Locate the cell with the specified text and output its [x, y] center coordinate. 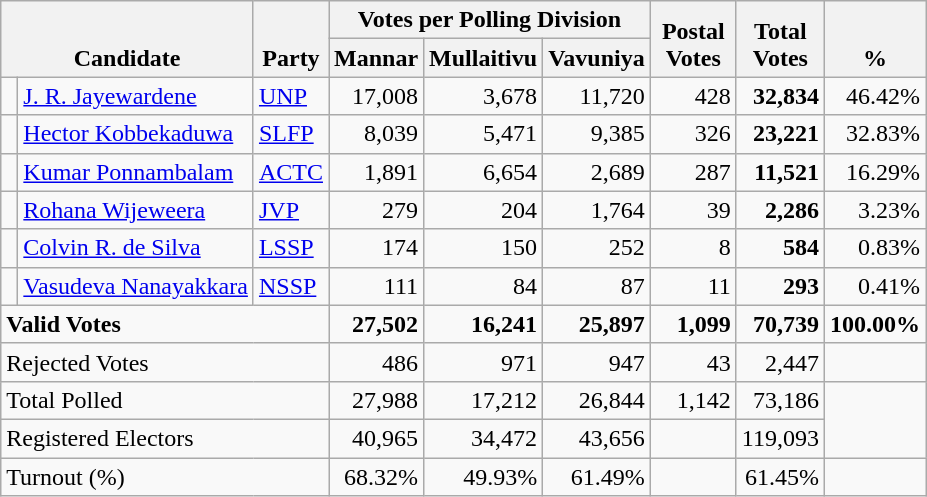
NSSP [290, 286]
70,739 [780, 324]
43 [693, 362]
40,965 [376, 438]
SLFP [290, 134]
84 [484, 286]
PostalVotes [693, 39]
49.93% [484, 477]
23,221 [780, 134]
326 [693, 134]
1,891 [376, 172]
11 [693, 286]
11,720 [597, 96]
27,988 [376, 400]
2,447 [780, 362]
2,286 [780, 210]
32,834 [780, 96]
43,656 [597, 438]
Hector Kobbekaduwa [136, 134]
9,385 [597, 134]
293 [780, 286]
Total Polled [165, 400]
61.45% [780, 477]
Vasudeva Nanayakkara [136, 286]
584 [780, 248]
174 [376, 248]
UNP [290, 96]
LSSP [290, 248]
68.32% [376, 477]
16,241 [484, 324]
Party [290, 39]
34,472 [484, 438]
100.00% [874, 324]
428 [693, 96]
61.49% [597, 477]
ACTC [290, 172]
J. R. Jayewardene [136, 96]
287 [693, 172]
971 [484, 362]
0.41% [874, 286]
0.83% [874, 248]
Candidate [128, 39]
8,039 [376, 134]
87 [597, 286]
73,186 [780, 400]
17,212 [484, 400]
Registered Electors [165, 438]
32.83% [874, 134]
Colvin R. de Silva [136, 248]
Mannar [376, 58]
JVP [290, 210]
Mullaitivu [484, 58]
252 [597, 248]
11,521 [780, 172]
486 [376, 362]
947 [597, 362]
Rohana Wijeweera [136, 210]
1,764 [597, 210]
Valid Votes [165, 324]
3.23% [874, 210]
6,654 [484, 172]
1,099 [693, 324]
5,471 [484, 134]
204 [484, 210]
111 [376, 286]
26,844 [597, 400]
Turnout (%) [165, 477]
Total Votes [780, 39]
Kumar Ponnambalam [136, 172]
150 [484, 248]
16.29% [874, 172]
Votes per Polling Division [489, 20]
119,093 [780, 438]
8 [693, 248]
1,142 [693, 400]
39 [693, 210]
279 [376, 210]
25,897 [597, 324]
2,689 [597, 172]
17,008 [376, 96]
27,502 [376, 324]
Vavuniya [597, 58]
% [874, 39]
46.42% [874, 96]
3,678 [484, 96]
Rejected Votes [165, 362]
